Search for the cell housing the specified text and yield its [x, y] center coordinate. 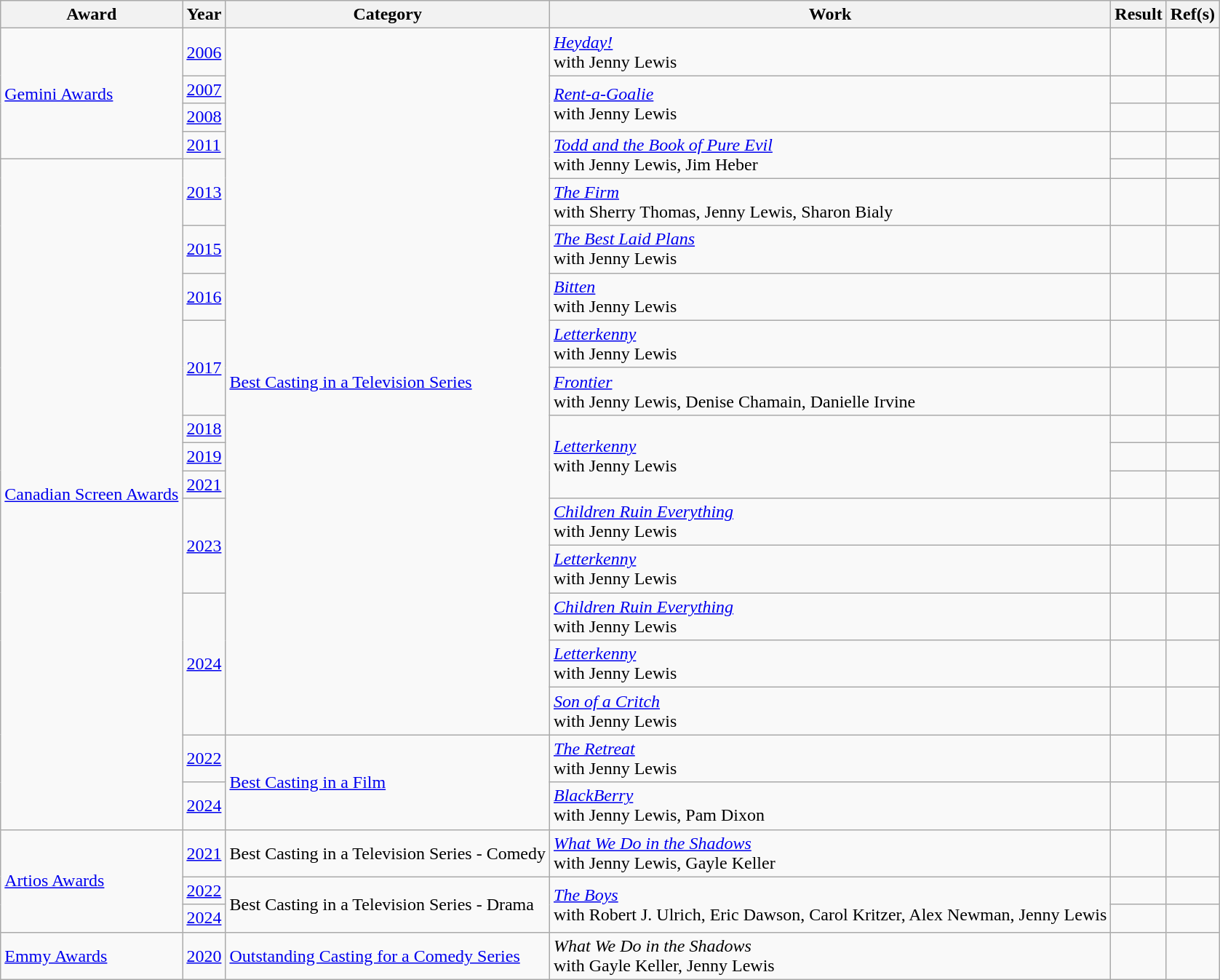
2007 [204, 89]
2017 [204, 367]
Emmy Awards [92, 956]
Canadian Screen Awards [92, 494]
Best Casting in a Television Series - Drama [388, 904]
The Boyswith Robert J. Ulrich, Eric Dawson, Carol Kritzer, Alex Newman, Jenny Lewis [831, 904]
2011 [204, 145]
2006 [204, 52]
Frontierwith Jenny Lewis, Denise Chamain, Danielle Irvine [831, 391]
What We Do in the Shadowswith Jenny Lewis, Gayle Keller [831, 853]
BlackBerrywith Jenny Lewis, Pam Dixon [831, 806]
What We Do in the Shadowswith Gayle Keller, Jenny Lewis [831, 956]
Result [1139, 15]
2013 [204, 192]
2016 [204, 297]
2023 [204, 546]
2018 [204, 429]
Outstanding Casting for a Comedy Series [388, 956]
Artios Awards [92, 880]
Heyday!with Jenny Lewis [831, 52]
Rent-a-Goaliewith Jenny Lewis [831, 103]
Year [204, 15]
Son of a Critchwith Jenny Lewis [831, 712]
Todd and the Book of Pure Evilwith Jenny Lewis, Jim Heber [831, 154]
The Best Laid Planswith Jenny Lewis [831, 249]
Ref(s) [1192, 15]
2019 [204, 456]
Best Casting in a Television Series [388, 381]
2015 [204, 249]
Bittenwith Jenny Lewis [831, 297]
The Retreatwith Jenny Lewis [831, 758]
2020 [204, 956]
Best Casting in a Television Series - Comedy [388, 853]
2008 [204, 117]
The Firmwith Sherry Thomas, Jenny Lewis, Sharon Bialy [831, 202]
Award [92, 15]
Work [831, 15]
Gemini Awards [92, 93]
Best Casting in a Film [388, 782]
Category [388, 15]
